Detect which cell encompasses the target text, then output its [x, y] center coordinate. 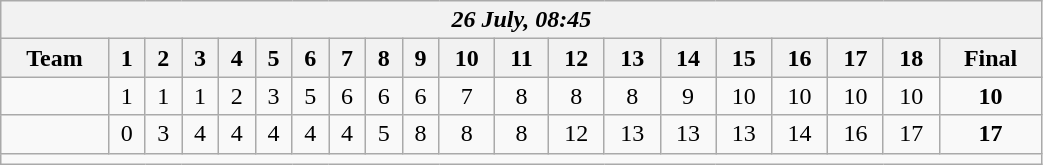
18 [911, 58]
Final [990, 58]
Team [55, 58]
26 July, 08:45 [522, 20]
15 [744, 58]
0 [126, 134]
11 [522, 58]
